Extract the [X, Y] coordinate from the center of the cell holding the provided text.  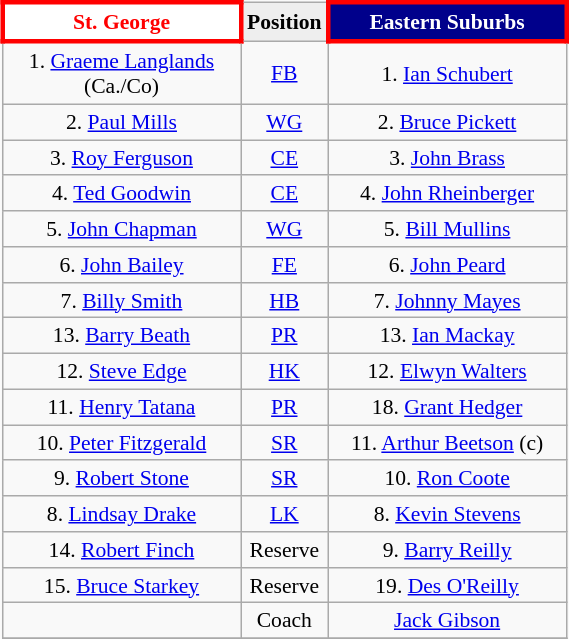
13. Ian Mackay [447, 336]
HB [284, 300]
12. Elwyn Walters [447, 371]
LK [284, 514]
7. Billy Smith [121, 300]
FB [284, 72]
Coach [284, 621]
12. Steve Edge [121, 371]
6. John Bailey [121, 265]
5. John Chapman [121, 229]
10. Peter Fitzgerald [121, 443]
10. Ron Coote [447, 478]
Jack Gibson [447, 621]
11. Arthur Beetson (c) [447, 443]
FE [284, 265]
1. Ian Schubert [447, 72]
Position [284, 22]
9. Barry Reilly [447, 550]
2. Paul Mills [121, 122]
6. John Peard [447, 265]
3. John Brass [447, 158]
3. Roy Ferguson [121, 158]
2. Bruce Pickett [447, 122]
Eastern Suburbs [447, 22]
15. Bruce Starkey [121, 585]
8. Kevin Stevens [447, 514]
4. John Rheinberger [447, 193]
4. Ted Goodwin [121, 193]
St. George [121, 22]
11. Henry Tatana [121, 407]
HK [284, 371]
1. Graeme Langlands (Ca./Co) [121, 72]
18. Grant Hedger [447, 407]
9. Robert Stone [121, 478]
14. Robert Finch [121, 550]
13. Barry Beath [121, 336]
7. Johnny Mayes [447, 300]
5. Bill Mullins [447, 229]
8. Lindsay Drake [121, 514]
19. Des O'Reilly [447, 585]
